Output the (X, Y) coordinate of the center of the cell containing the given text.  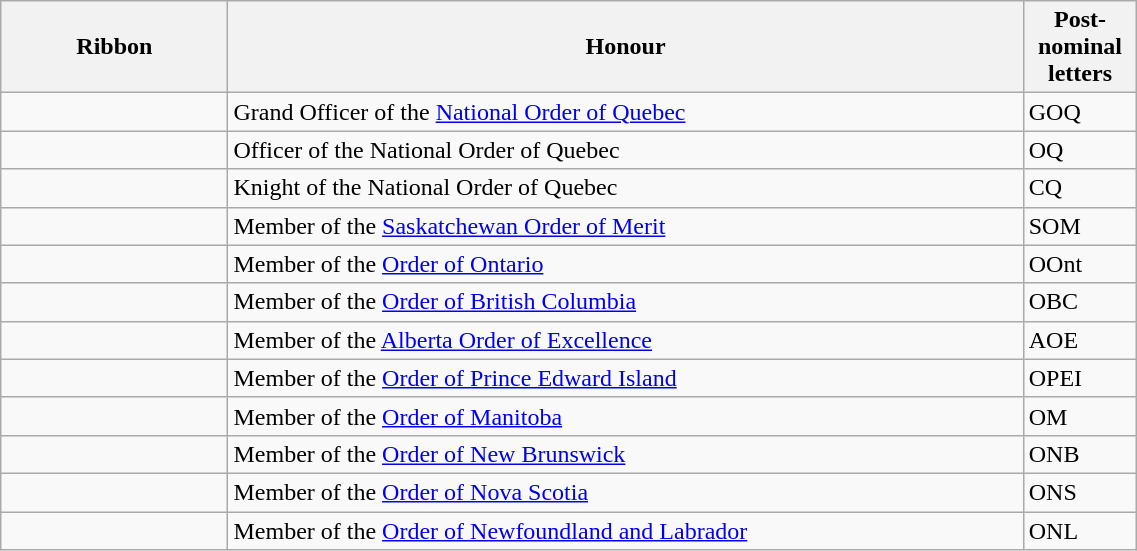
Ribbon (114, 47)
ONS (1080, 492)
Knight of the National Order of Quebec (626, 188)
Member of the Alberta Order of Excellence (626, 340)
OBC (1080, 302)
Member of the Order of Ontario (626, 264)
OM (1080, 416)
Member of the Saskatchewan Order of Merit (626, 226)
Member of the Order of Prince Edward Island (626, 378)
ONL (1080, 531)
OQ (1080, 150)
Member of the Order of Manitoba (626, 416)
OPEI (1080, 378)
Grand Officer of the National Order of Quebec (626, 112)
Post-nominal letters (1080, 47)
Member of the Order of New Brunswick (626, 454)
SOM (1080, 226)
ONB (1080, 454)
Officer of the National Order of Quebec (626, 150)
GOQ (1080, 112)
Member of the Order of Nova Scotia (626, 492)
AOE (1080, 340)
CQ (1080, 188)
Member of the Order of British Columbia (626, 302)
OOnt (1080, 264)
Honour (626, 47)
Member of the Order of Newfoundland and Labrador (626, 531)
